Identify which cell holds the provided text, then report its [x, y] central coordinate. 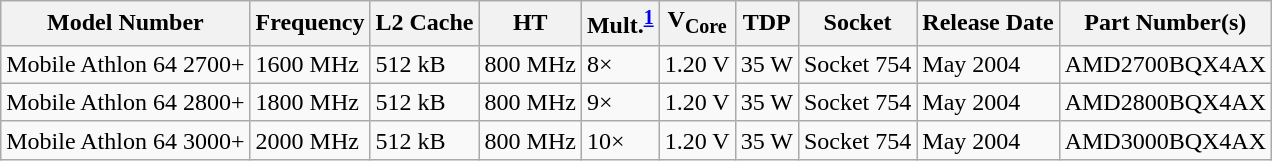
9× [620, 102]
AMD3000BQX4AX [1165, 140]
L2 Cache [424, 24]
Model Number [126, 24]
HT [530, 24]
Socket [857, 24]
8× [620, 64]
Part Number(s) [1165, 24]
Mobile Athlon 64 2800+ [126, 102]
1600 MHz [310, 64]
10× [620, 140]
Release Date [988, 24]
AMD2700BQX4AX [1165, 64]
Mult.1 [620, 24]
Mobile Athlon 64 3000+ [126, 140]
2000 MHz [310, 140]
VCore [697, 24]
Frequency [310, 24]
Mobile Athlon 64 2700+ [126, 64]
TDP [766, 24]
AMD2800BQX4AX [1165, 102]
1800 MHz [310, 102]
